Extract the [x, y] coordinate from the center of the cell holding the provided text.  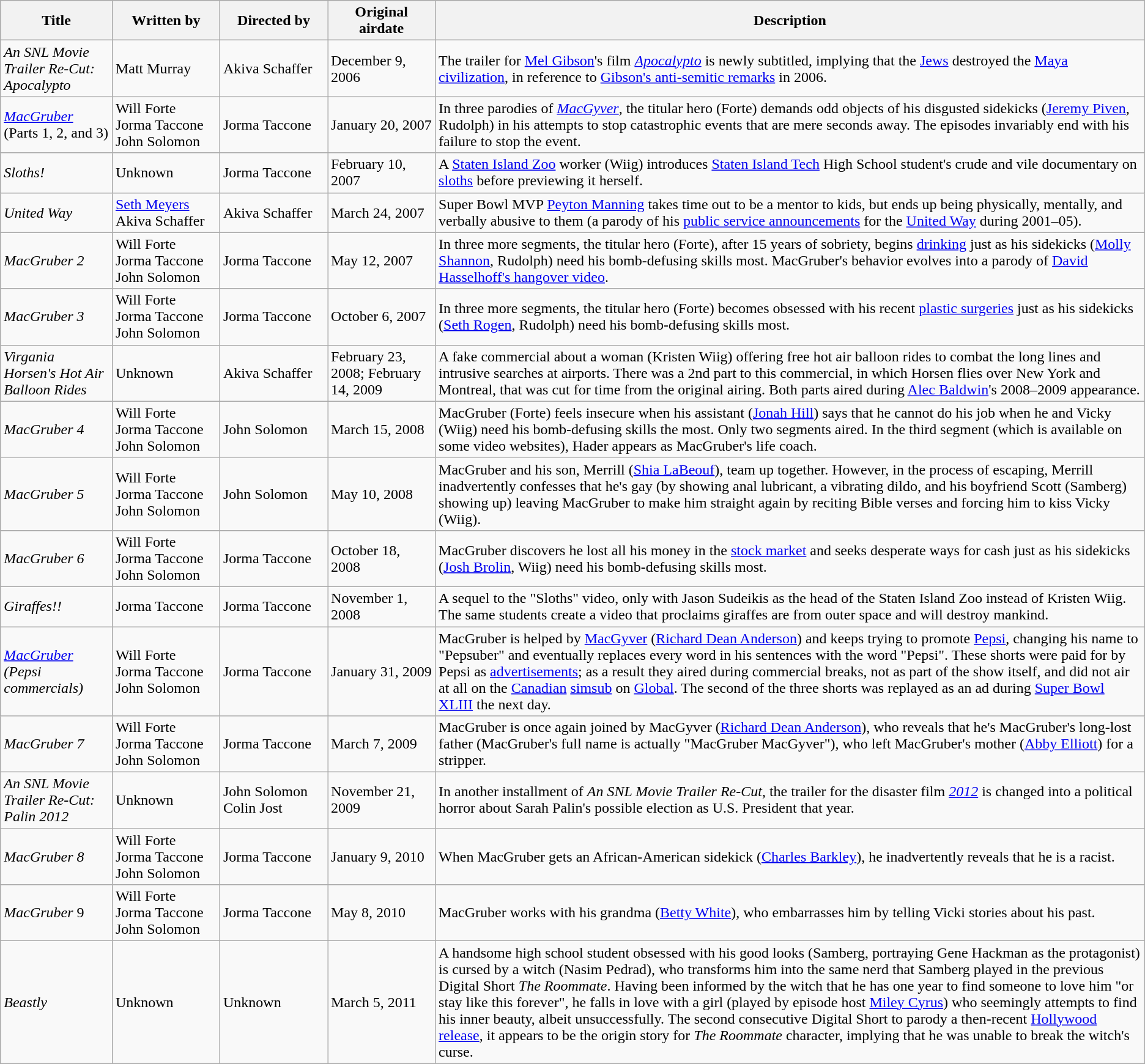
Original airdate [382, 21]
Title [56, 21]
When MacGruber gets an African-American sidekick (Charles Barkley), he inadvertently reveals that he is a racist. [790, 857]
November 1, 2008 [382, 607]
October 6, 2007 [382, 317]
December 9, 2006 [382, 68]
November 21, 2009 [382, 800]
May 8, 2010 [382, 913]
MacGruber (Pepsi commercials) [56, 671]
MacGruber 5 [56, 494]
Beastly [56, 1002]
January 31, 2009 [382, 671]
Directed by [273, 21]
February 23, 2008; February 14, 2009 [382, 373]
MacGruber 3 [56, 317]
MacGruber (Parts 1, 2, and 3) [56, 125]
March 5, 2011 [382, 1002]
March 7, 2009 [382, 744]
Virgania Horsen's Hot Air Balloon Rides [56, 373]
MacGruber works with his grandma (Betty White), who embarrasses him by telling Vicki stories about his past. [790, 913]
Description [790, 21]
October 18, 2008 [382, 558]
Matt Murray [166, 68]
Written by [166, 21]
March 15, 2008 [382, 429]
MacGruber 2 [56, 260]
MacGruber 7 [56, 744]
March 24, 2007 [382, 213]
May 10, 2008 [382, 494]
MacGruber 8 [56, 857]
MacGruber 9 [56, 913]
February 10, 2007 [382, 172]
John SolomonColin Jost [273, 800]
January 9, 2010 [382, 857]
An SNL Movie Trailer Re-Cut: Apocalypto [56, 68]
MacGruber 4 [56, 429]
United Way [56, 213]
Giraffes!! [56, 607]
May 12, 2007 [382, 260]
MacGruber 6 [56, 558]
Seth MeyersAkiva Schaffer [166, 213]
January 20, 2007 [382, 125]
Sloths! [56, 172]
An SNL Movie Trailer Re-Cut: Palin 2012 [56, 800]
